Find where the given text appears and provide that cell's center as [X, Y] coordinate. 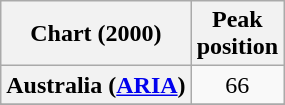
Chart (2000) [96, 34]
Peakposition [237, 34]
Australia (ARIA) [96, 85]
66 [237, 85]
